Pinpoint the cell where the given text exists, returning its (x, y) midpoint coordinate. 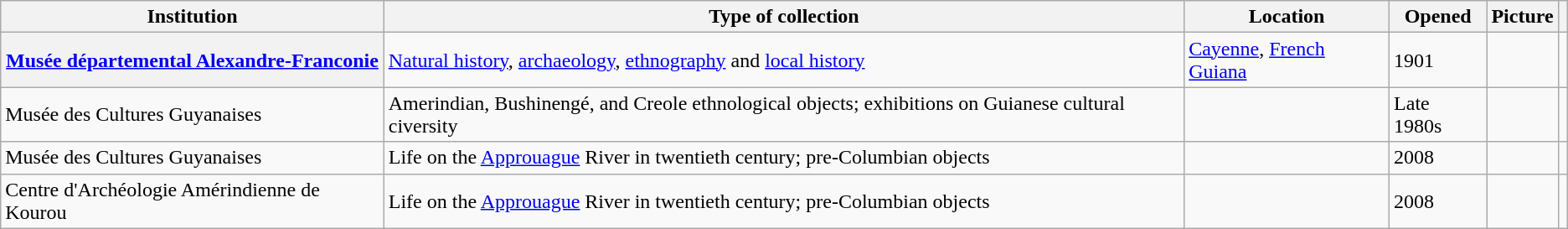
Picture (1523, 17)
Location (1287, 17)
Type of collection (784, 17)
Late 1980s (1438, 114)
Amerindian, Bushinengé, and Creole ethnological objects; exhibitions on Guianese cultural civersity (784, 114)
Centre d'Archéologie Amérindienne de Kourou (193, 201)
Opened (1438, 17)
Natural history, archaeology, ethnography and local history (784, 60)
Institution (193, 17)
1901 (1438, 60)
Cayenne, French Guiana (1287, 60)
Musée départemental Alexandre-Franconie (193, 60)
